Scan for the cell matching the given text and deliver its (x, y) coordinate at center. 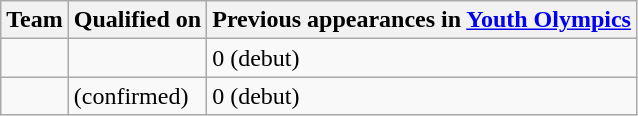
Previous appearances in Youth Olympics (422, 20)
Team (35, 20)
Qualified on (137, 20)
(confirmed) (137, 96)
